Determine the (X, Y) coordinate at the center of the cell enclosing the given text.  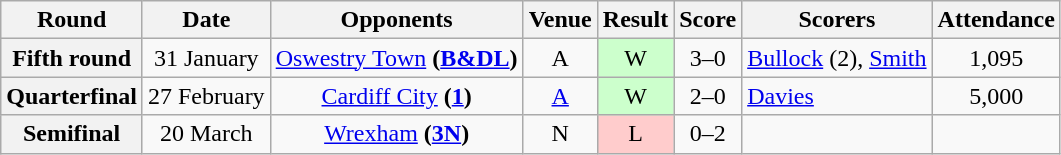
Date (206, 20)
5,000 (996, 96)
Semifinal (72, 134)
L (635, 134)
20 March (206, 134)
Bullock (2), Smith (837, 58)
Round (72, 20)
1,095 (996, 58)
3–0 (708, 58)
Opponents (396, 20)
Scorers (837, 20)
Score (708, 20)
0–2 (708, 134)
31 January (206, 58)
Venue (560, 20)
N (560, 134)
2–0 (708, 96)
Cardiff City (1) (396, 96)
Davies (837, 96)
Result (635, 20)
Fifth round (72, 58)
Wrexham (3N) (396, 134)
Quarterfinal (72, 96)
27 February (206, 96)
Oswestry Town (B&DL) (396, 58)
Attendance (996, 20)
